Output the (x, y) coordinate of the center of the cell containing the given text.  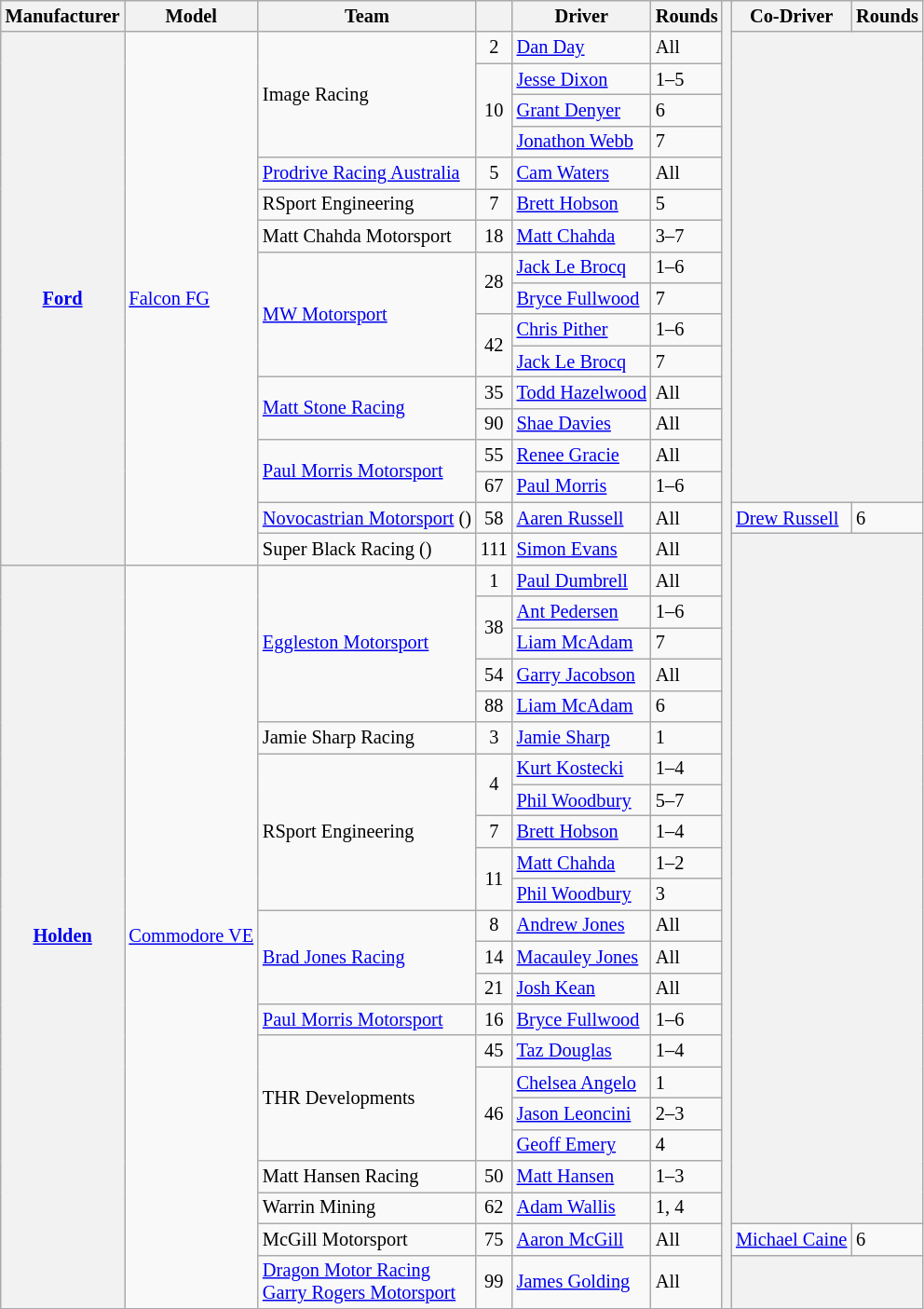
Michael Caine (792, 1239)
1, 4 (687, 1207)
75 (494, 1239)
MW Motorsport (367, 315)
Model (192, 16)
10 (494, 110)
Falcon FG (192, 298)
1–3 (687, 1177)
Grant Denyer (581, 110)
Macauley Jones (581, 957)
8 (494, 925)
Shae Davies (581, 424)
Brad Jones Racing (367, 956)
Dragon Motor RacingGarry Rogers Motorsport (367, 1282)
111 (494, 549)
Commodore VE (192, 936)
McGill Motorsport (367, 1239)
Super Black Racing () (367, 549)
Image Racing (367, 95)
Matt Chahda Motorsport (367, 236)
Matt Stone Racing (367, 408)
Team (367, 16)
11 (494, 878)
Jesse Dixon (581, 79)
Paul Dumbrell (581, 580)
55 (494, 456)
Matt Hansen Racing (367, 1177)
Taz Douglas (581, 1051)
Andrew Jones (581, 925)
Prodrive Racing Australia (367, 173)
Chelsea Angelo (581, 1083)
62 (494, 1207)
Paul Morris (581, 486)
Cam Waters (581, 173)
58 (494, 518)
Drew Russell (792, 518)
Renee Gracie (581, 456)
Manufacturer (63, 16)
Jamie Sharp Racing (367, 737)
Simon Evans (581, 549)
Ant Pedersen (581, 612)
2–3 (687, 1113)
14 (494, 957)
28 (494, 283)
THR Developments (367, 1098)
50 (494, 1177)
90 (494, 424)
88 (494, 706)
2 (494, 48)
James Golding (581, 1282)
Adam Wallis (581, 1207)
Warrin Mining (367, 1207)
35 (494, 392)
Matt Hansen (581, 1177)
42 (494, 345)
38 (494, 628)
3–7 (687, 236)
Geoff Emery (581, 1145)
Novocastrian Motorsport () (367, 518)
1–2 (687, 863)
Eggleston Motorsport (367, 643)
5–7 (687, 800)
Jamie Sharp (581, 737)
46 (494, 1114)
45 (494, 1051)
Chris Pither (581, 330)
18 (494, 236)
Driver (581, 16)
Jason Leoncini (581, 1113)
Ford (63, 298)
67 (494, 486)
1–5 (687, 79)
Jonathon Webb (581, 142)
Kurt Kostecki (581, 769)
Aaren Russell (581, 518)
Dan Day (581, 48)
54 (494, 675)
Garry Jacobson (581, 675)
Todd Hazelwood (581, 392)
Josh Kean (581, 989)
Holden (63, 936)
Co-Driver (792, 16)
99 (494, 1282)
16 (494, 1019)
21 (494, 989)
Aaron McGill (581, 1239)
